Scan for the cell matching the given text and deliver its (X, Y) coordinate at center. 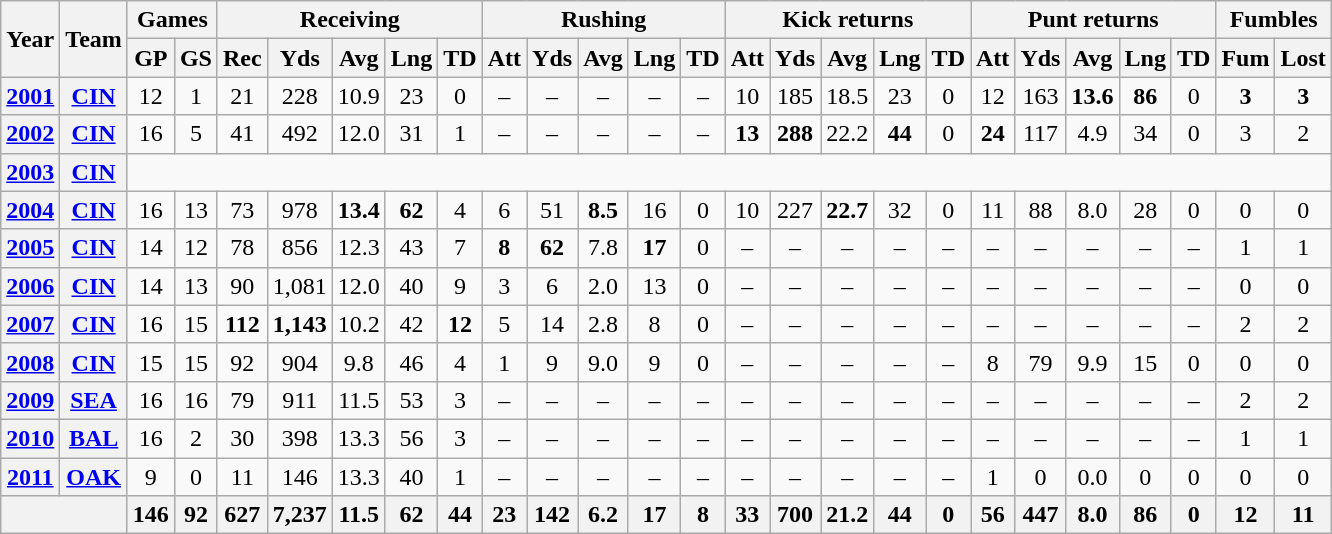
34 (1145, 134)
Fum (1246, 58)
Punt returns (1092, 20)
13.4 (358, 210)
21 (242, 96)
Lost (1303, 58)
SEA (94, 400)
856 (300, 248)
GS (196, 58)
2001 (30, 96)
Kick returns (848, 20)
43 (411, 248)
OAK (94, 477)
228 (300, 96)
2003 (30, 172)
1,143 (300, 324)
0.0 (1092, 477)
911 (300, 400)
9.9 (1092, 362)
2.0 (604, 286)
2002 (30, 134)
BAL (94, 438)
90 (242, 286)
24 (992, 134)
492 (300, 134)
2009 (30, 400)
21.2 (848, 515)
Games (172, 20)
7.8 (604, 248)
Receiving (350, 20)
41 (242, 134)
22.7 (848, 210)
22.2 (848, 134)
7 (460, 248)
73 (242, 210)
6.2 (604, 515)
398 (300, 438)
Team (94, 39)
33 (747, 515)
8.5 (604, 210)
117 (1040, 134)
42 (411, 324)
Fumbles (1274, 20)
978 (300, 210)
2004 (30, 210)
163 (1040, 96)
1,081 (300, 286)
Year (30, 39)
88 (1040, 210)
2008 (30, 362)
700 (796, 515)
10.2 (358, 324)
627 (242, 515)
9.8 (358, 362)
13.6 (1092, 96)
904 (300, 362)
9.0 (604, 362)
2005 (30, 248)
78 (242, 248)
2010 (30, 438)
12.3 (358, 248)
7,237 (300, 515)
Rec (242, 58)
10.9 (358, 96)
32 (900, 210)
112 (242, 324)
4.9 (1092, 134)
2011 (30, 477)
GP (150, 58)
447 (1040, 515)
28 (1145, 210)
2007 (30, 324)
Rushing (604, 20)
142 (552, 515)
2006 (30, 286)
288 (796, 134)
227 (796, 210)
30 (242, 438)
46 (411, 362)
185 (796, 96)
51 (552, 210)
18.5 (848, 96)
53 (411, 400)
31 (411, 134)
2.8 (604, 324)
